From the cell containing the given text, extract its center point as (X, Y) coordinate. 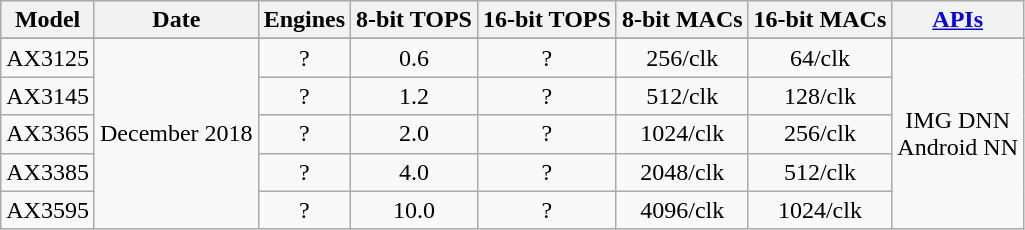
16-bit MACs (820, 20)
0.6 (414, 58)
Date (176, 20)
4096/clk (682, 210)
APIs (958, 20)
AX3145 (48, 96)
4.0 (414, 172)
8-bit TOPS (414, 20)
2048/clk (682, 172)
10.0 (414, 210)
AX3125 (48, 58)
64/clk (820, 58)
Model (48, 20)
AX3385 (48, 172)
2.0 (414, 134)
16-bit TOPS (546, 20)
AX3365 (48, 134)
1.2 (414, 96)
128/clk (820, 96)
AX3595 (48, 210)
8-bit MACs (682, 20)
Engines (304, 20)
December 2018 (176, 134)
IMG DNNAndroid NN (958, 134)
